Identify which cell holds the provided text, then report its [x, y] central coordinate. 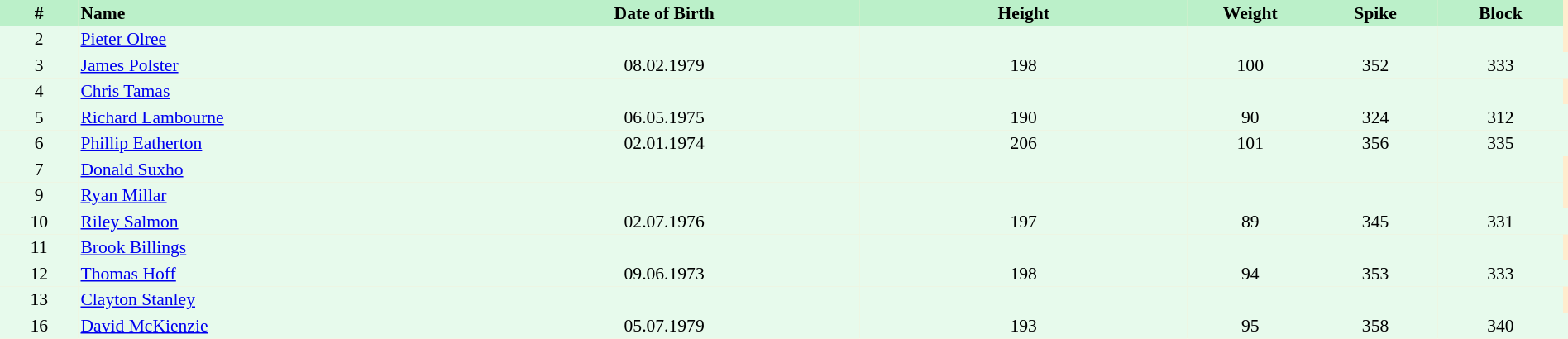
13 [39, 299]
Thomas Hoff [273, 274]
02.07.1976 [664, 222]
331 [1500, 222]
94 [1250, 274]
Riley Salmon [273, 222]
06.05.1975 [664, 117]
Chris Tamas [273, 91]
Richard Lambourne [273, 117]
12 [39, 274]
197 [1024, 222]
6 [39, 144]
100 [1250, 65]
353 [1374, 274]
Block [1500, 13]
324 [1374, 117]
9 [39, 195]
David McKienzie [273, 326]
335 [1500, 144]
101 [1250, 144]
Height [1024, 13]
Ryan Millar [273, 195]
Weight [1250, 13]
Donald Suxho [273, 169]
95 [1250, 326]
10 [39, 222]
90 [1250, 117]
Pieter Olree [273, 40]
16 [39, 326]
# [39, 13]
358 [1374, 326]
Clayton Stanley [273, 299]
09.06.1973 [664, 274]
Date of Birth [664, 13]
3 [39, 65]
02.01.1974 [664, 144]
Brook Billings [273, 248]
7 [39, 169]
James Polster [273, 65]
05.07.1979 [664, 326]
2 [39, 40]
206 [1024, 144]
5 [39, 117]
345 [1374, 222]
08.02.1979 [664, 65]
352 [1374, 65]
193 [1024, 326]
Phillip Eatherton [273, 144]
89 [1250, 222]
11 [39, 248]
Name [273, 13]
356 [1374, 144]
190 [1024, 117]
Spike [1374, 13]
340 [1500, 326]
4 [39, 91]
312 [1500, 117]
